Search for the cell housing the specified text and yield its [x, y] center coordinate. 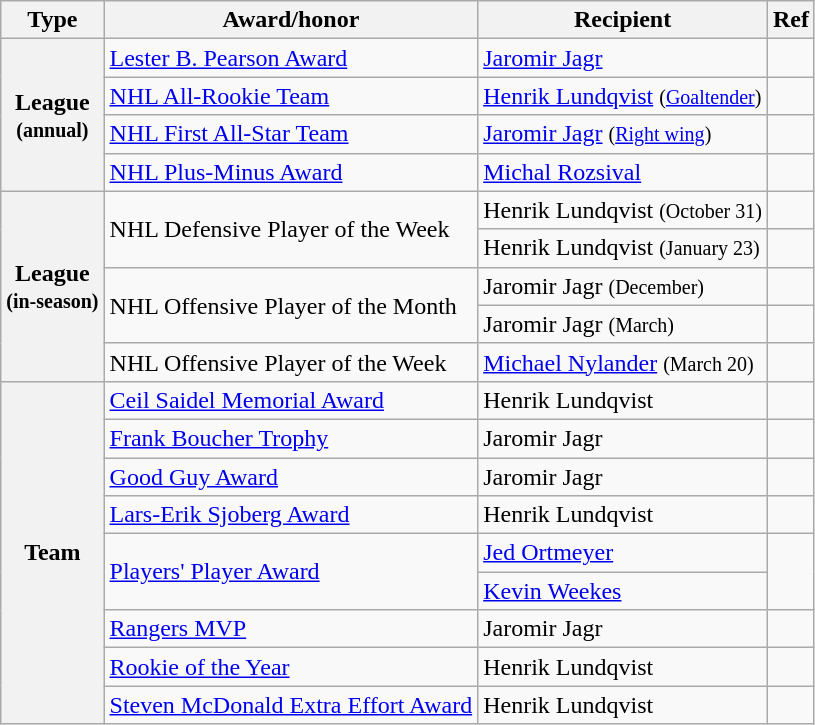
Good Guy Award [291, 477]
Jed Ortmeyer [623, 553]
Henrik Lundqvist (October 31) [623, 210]
Award/honor [291, 20]
NHL First All-Star Team [291, 134]
NHL Offensive Player of the Month [291, 305]
Jaromir Jagr (December) [623, 286]
NHL Defensive Player of the Week [291, 229]
Michael Nylander (March 20) [623, 362]
Kevin Weekes [623, 591]
Team [52, 552]
NHL Plus-Minus Award [291, 172]
League(in-season) [52, 286]
Ref [790, 20]
Rookie of the Year [291, 667]
Lester B. Pearson Award [291, 58]
League(annual) [52, 115]
Michal Rozsival [623, 172]
Lars-Erik Sjoberg Award [291, 515]
Frank Boucher Trophy [291, 438]
Henrik Lundqvist (January 23) [623, 248]
NHL Offensive Player of the Week [291, 362]
NHL All-Rookie Team [291, 96]
Henrik Lundqvist (Goaltender) [623, 96]
Rangers MVP [291, 629]
Steven McDonald Extra Effort Award [291, 705]
Ceil Saidel Memorial Award [291, 400]
Jaromir Jagr (Right wing) [623, 134]
Jaromir Jagr (March) [623, 324]
Players' Player Award [291, 572]
Recipient [623, 20]
Type [52, 20]
